From the cell containing the given text, extract its center point as [x, y] coordinate. 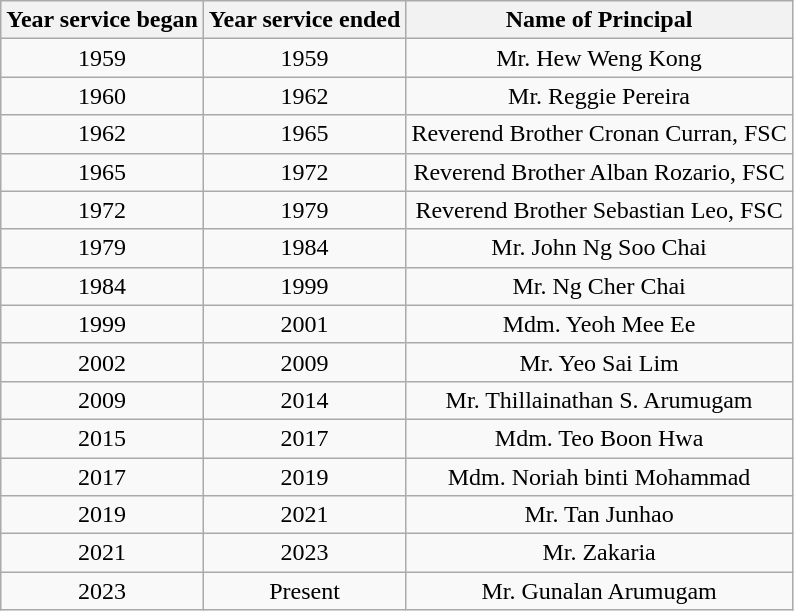
Mr. Zakaria [599, 553]
Mdm. Noriah binti Mohammad [599, 477]
Present [304, 591]
2014 [304, 400]
Year service began [102, 20]
Mr. Yeo Sai Lim [599, 362]
Mr. Gunalan Arumugam [599, 591]
Reverend Brother Alban Rozario, FSC [599, 172]
Mr. Tan Junhao [599, 515]
Name of Principal [599, 20]
Mr. Reggie Pereira [599, 96]
1960 [102, 96]
Year service ended [304, 20]
Mr. John Ng Soo Chai [599, 248]
Mr. Hew Weng Kong [599, 58]
Mdm. Yeoh Mee Ee [599, 324]
Reverend Brother Sebastian Leo, FSC [599, 210]
2001 [304, 324]
Mr. Thillainathan S. Arumugam [599, 400]
Mr. Ng Cher Chai [599, 286]
2002 [102, 362]
Reverend Brother Cronan Curran, FSC [599, 134]
2015 [102, 438]
Mdm. Teo Boon Hwa [599, 438]
